Capture the cell that displays the provided text and extract its (X, Y) central coordinate. 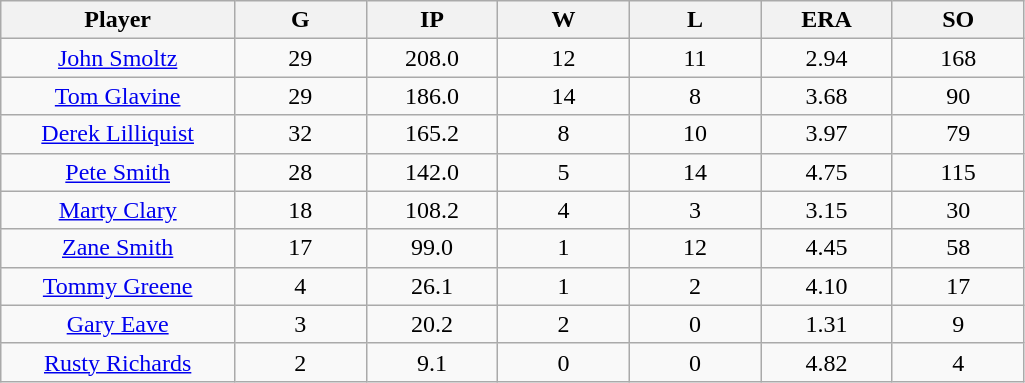
4.75 (827, 172)
IP (432, 20)
168 (958, 58)
90 (958, 96)
58 (958, 248)
99.0 (432, 248)
SO (958, 20)
Gary Eave (118, 324)
28 (301, 172)
Pete Smith (118, 172)
G (301, 20)
John Smoltz (118, 58)
3.97 (827, 134)
142.0 (432, 172)
Marty Clary (118, 210)
Derek Lilliquist (118, 134)
1.31 (827, 324)
9 (958, 324)
3.15 (827, 210)
186.0 (432, 96)
Player (118, 20)
32 (301, 134)
Tom Glavine (118, 96)
ERA (827, 20)
165.2 (432, 134)
11 (695, 58)
L (695, 20)
4.82 (827, 362)
79 (958, 134)
3.68 (827, 96)
Rusty Richards (118, 362)
2.94 (827, 58)
4.45 (827, 248)
18 (301, 210)
4.10 (827, 286)
Zane Smith (118, 248)
Tommy Greene (118, 286)
208.0 (432, 58)
20.2 (432, 324)
W (564, 20)
26.1 (432, 286)
9.1 (432, 362)
10 (695, 134)
115 (958, 172)
30 (958, 210)
5 (564, 172)
108.2 (432, 210)
